Pinpoint the cell where the given text exists, returning its (X, Y) midpoint coordinate. 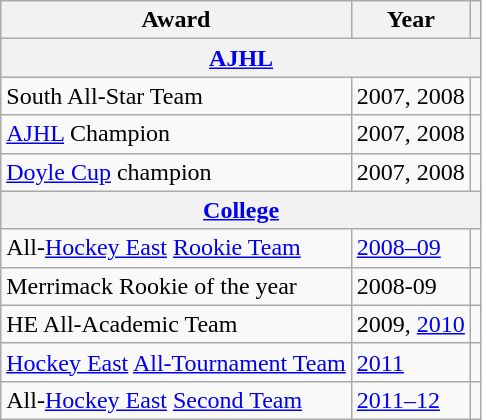
2011 (410, 362)
2008–09 (410, 248)
Award (176, 20)
2009, 2010 (410, 324)
HE All-Academic Team (176, 324)
Merrimack Rookie of the year (176, 286)
All-Hockey East Second Team (176, 400)
Doyle Cup champion (176, 172)
Year (410, 20)
South All-Star Team (176, 96)
AJHL Champion (176, 134)
2011–12 (410, 400)
AJHL (242, 58)
College (242, 210)
All-Hockey East Rookie Team (176, 248)
2008-09 (410, 286)
Hockey East All-Tournament Team (176, 362)
